Detect which cell encompasses the target text, then output its (x, y) center coordinate. 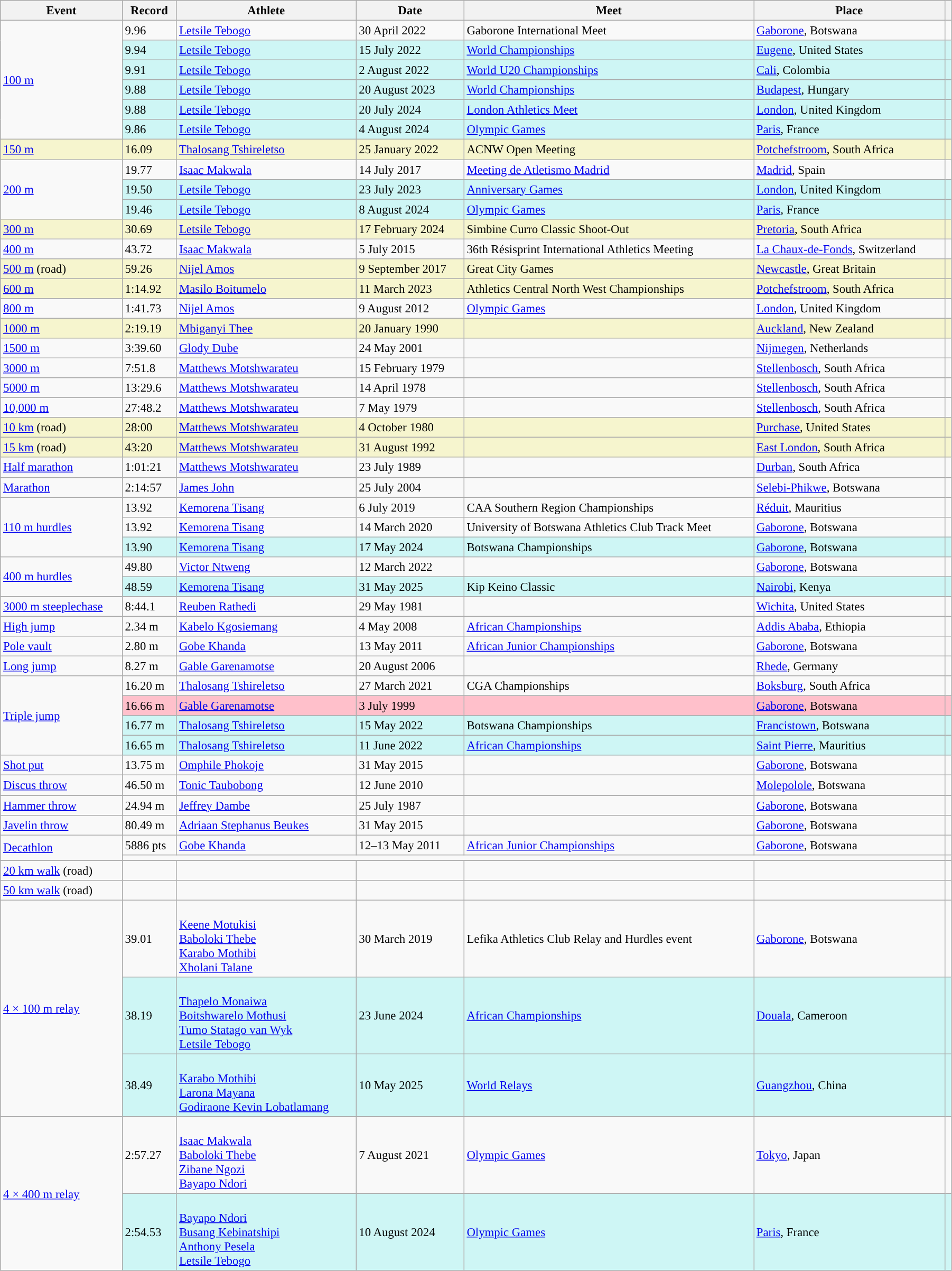
150 m (61, 150)
15 May 2022 (410, 726)
8 August 2024 (410, 209)
Triple jump (61, 716)
38.19 (149, 1016)
9.86 (149, 129)
13.75 m (149, 766)
10 August 2024 (410, 1232)
Nairobi, Kenya (849, 587)
Eugene, United States (849, 50)
23 July 2023 (410, 189)
Meeting de Atletismo Madrid (609, 170)
4 × 400 m relay (61, 1193)
2.80 m (149, 646)
2:57.27 (149, 1155)
36th Résisprint International Athletics Meeting (609, 249)
World U20 Championships (609, 70)
Marathon (61, 487)
Douala, Cameroon (849, 1016)
16.77 m (149, 726)
8:44.1 (149, 607)
16.09 (149, 150)
27:48.2 (149, 408)
Madrid, Spain (849, 170)
10,000 m (61, 408)
38.49 (149, 1086)
12–13 May 2011 (410, 845)
Great City Games (609, 269)
Isaac MakwalaBaboloki ThebeZibane NgoziBayapo Ndori (266, 1155)
7 May 1979 (410, 408)
London Athletics Meet (609, 110)
Javelin throw (61, 825)
1:14.92 (149, 289)
59.26 (149, 269)
Nijmegen, Netherlands (849, 348)
Long jump (61, 666)
15 February 1979 (410, 368)
CAA Southern Region Championships (609, 507)
43.72 (149, 249)
Gaborone International Meet (609, 31)
1:01:21 (149, 468)
30 April 2022 (410, 31)
1:41.73 (149, 309)
Glody Dube (266, 348)
17 February 2024 (410, 229)
High jump (61, 626)
48.59 (149, 587)
29 May 1981 (410, 607)
80.49 m (149, 825)
Keene MotukisiBaboloki ThebeKarabo MothibiXholani Talane (266, 939)
Auckland, New Zealand (849, 328)
14 March 2020 (410, 527)
20 August 2023 (410, 90)
Rhede, Germany (849, 666)
World Relays (609, 1086)
50 km walk (road) (61, 890)
600 m (61, 289)
3 July 1999 (410, 706)
2:19.19 (149, 328)
Durban, South Africa (849, 468)
1000 m (61, 328)
17 May 2024 (410, 547)
15 km (road) (61, 448)
31 August 1992 (410, 448)
Athletics Central North West Championships (609, 289)
Bayapo NdoriBusang KebinatshipiAnthony PeselaLetsile Tebogo (266, 1232)
23 June 2024 (410, 1016)
3000 m steeplechase (61, 607)
Addis Ababa, Ethiopia (849, 626)
Molepolole, Botswana (849, 785)
13 May 2011 (410, 646)
Purchase, United States (849, 428)
Simbine Curro Classic Shoot-Out (609, 229)
23 July 1989 (410, 468)
4 October 1980 (410, 428)
7 August 2021 (410, 1155)
2 August 2022 (410, 70)
4 May 2008 (410, 626)
Boksburg, South Africa (849, 686)
Guangzhou, China (849, 1086)
9 August 2012 (410, 309)
6 July 2019 (410, 507)
Shot put (61, 766)
30.69 (149, 229)
Half marathon (61, 468)
25 July 2004 (410, 487)
2.34 m (149, 626)
Wichita, United States (849, 607)
Omphile Phokoje (266, 766)
Newcastle, Great Britain (849, 269)
16.65 m (149, 746)
East London, South Africa (849, 448)
12 March 2022 (410, 567)
2:14:57 (149, 487)
25 July 1987 (410, 805)
30 March 2019 (410, 939)
100 m (61, 80)
Event (61, 11)
Masilo Boitumelo (266, 289)
31 May 2025 (410, 587)
19.77 (149, 170)
Decathlon (61, 848)
27 March 2021 (410, 686)
25 January 2022 (410, 150)
20 July 2024 (410, 110)
Selebi-Phikwe, Botswana (849, 487)
14 July 2017 (410, 170)
500 m (road) (61, 269)
9.94 (149, 50)
Record (149, 11)
James John (266, 487)
24.94 m (149, 805)
400 m hurdles (61, 577)
3:39.60 (149, 348)
Mbiganyi Thee (266, 328)
14 April 1978 (410, 388)
9.91 (149, 70)
19.50 (149, 189)
20 January 1990 (410, 328)
7:51.8 (149, 368)
Budapest, Hungary (849, 90)
Thapelo MonaiwaBoitshwarelo MothusiTumo Statago van WykLetsile Tebogo (266, 1016)
Meet (609, 11)
16.66 m (149, 706)
Adriaan Stephanus Beukes (266, 825)
Francistown, Botswana (849, 726)
Pretoria, South Africa (849, 229)
Saint Pierre, Mauritius (849, 746)
11 March 2023 (410, 289)
CGA Championships (609, 686)
12 June 2010 (410, 785)
5 July 2015 (410, 249)
Pole vault (61, 646)
49.80 (149, 567)
8.27 m (149, 666)
Réduit, Mauritius (849, 507)
10 May 2025 (410, 1086)
Hammer throw (61, 805)
University of Botswana Athletics Club Track Meet (609, 527)
200 m (61, 189)
Date (410, 11)
400 m (61, 249)
Cali, Colombia (849, 70)
19.46 (149, 209)
La Chaux-de-Fonds, Switzerland (849, 249)
Jeffrey Dambe (266, 805)
Karabo MothibiLarona MayanaGodiraone Kevin Lobatlamang (266, 1086)
300 m (61, 229)
110 m hurdles (61, 527)
16.20 m (149, 686)
43:20 (149, 448)
20 August 2006 (410, 666)
Kabelo Kgosiemang (266, 626)
11 June 2022 (410, 746)
5000 m (61, 388)
Discus throw (61, 785)
Reuben Rathedi (266, 607)
13:29.6 (149, 388)
1500 m (61, 348)
3000 m (61, 368)
2:54.53 (149, 1232)
Victor Ntweng (266, 567)
28:00 (149, 428)
15 July 2022 (410, 50)
Tokyo, Japan (849, 1155)
Athlete (266, 11)
800 m (61, 309)
10 km (road) (61, 428)
46.50 m (149, 785)
Anniversary Games (609, 189)
9 September 2017 (410, 269)
20 km walk (road) (61, 870)
13.90 (149, 547)
24 May 2001 (410, 348)
Tonic Taubobong (266, 785)
9.96 (149, 31)
4 August 2024 (410, 129)
ACNW Open Meeting (609, 150)
Kip Keino Classic (609, 587)
39.01 (149, 939)
Place (849, 11)
4 × 100 m relay (61, 1008)
Lefika Athletics Club Relay and Hurdles event (609, 939)
5886 pts (149, 845)
